Identify which cell holds the provided text, then report its (x, y) central coordinate. 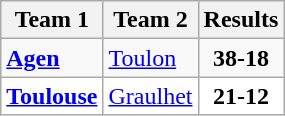
Team 1 (52, 20)
21-12 (241, 96)
Toulouse (52, 96)
Team 2 (150, 20)
38-18 (241, 58)
Results (241, 20)
Agen (52, 58)
Toulon (150, 58)
Graulhet (150, 96)
